Return [X, Y] of the center of cell containing provided text 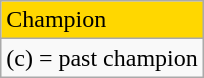
Champion [102, 20]
(c) = past champion [102, 58]
